Pinpoint the cell where the given text exists, returning its [X, Y] midpoint coordinate. 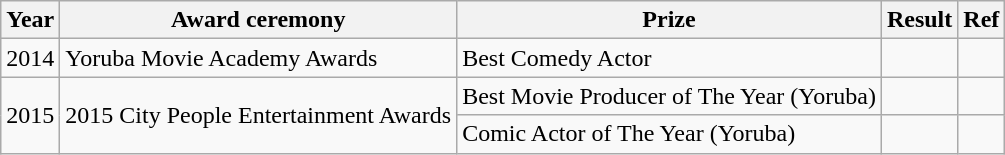
Year [30, 20]
2015 [30, 115]
Result [919, 20]
Best Movie Producer of The Year (Yoruba) [670, 96]
Comic Actor of The Year (Yoruba) [670, 134]
2015 City People Entertainment Awards [258, 115]
Ref [982, 20]
Yoruba Movie Academy Awards [258, 58]
Best Comedy Actor [670, 58]
2014 [30, 58]
Prize [670, 20]
Award ceremony [258, 20]
